Return the (X, Y) coordinate for the center point of the cell that contains the specified text.  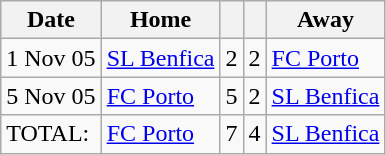
7 (232, 134)
Home (160, 20)
4 (254, 134)
1 Nov 05 (51, 58)
5 (232, 96)
Away (326, 20)
TOTAL: (51, 134)
Date (51, 20)
5 Nov 05 (51, 96)
